Pinpoint the cell where the given text exists, returning its [X, Y] midpoint coordinate. 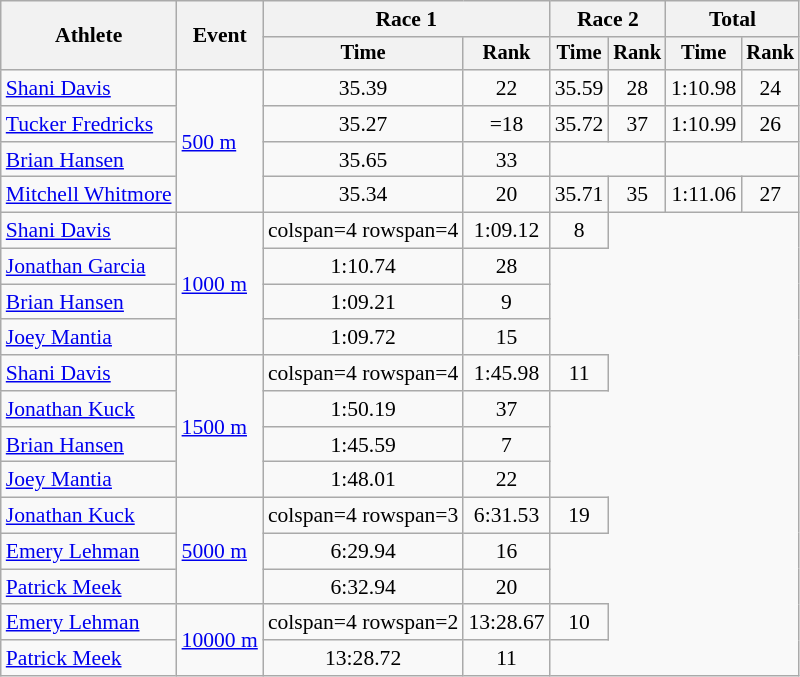
27 [770, 195]
19 [580, 516]
9 [506, 302]
35.34 [364, 195]
=18 [506, 124]
1:09.72 [364, 338]
1:10.74 [364, 267]
35.27 [364, 124]
35.71 [580, 195]
13:28.72 [364, 658]
15 [506, 338]
1:09.21 [364, 302]
Total [732, 19]
1000 m [220, 284]
6:32.94 [364, 587]
1500 m [220, 426]
8 [580, 231]
10 [580, 623]
16 [506, 552]
1:50.19 [364, 409]
26 [770, 124]
24 [770, 88]
Event [220, 36]
500 m [220, 141]
colspan=4 rowspan=2 [364, 623]
35.59 [580, 88]
colspan=4 rowspan=3 [364, 516]
35.39 [364, 88]
5000 m [220, 552]
6:29.94 [364, 552]
1:09.12 [506, 231]
Mitchell Whitmore [89, 195]
1:45.98 [506, 373]
33 [506, 160]
6:31.53 [506, 516]
35.65 [364, 160]
Athlete [89, 36]
7 [506, 445]
1:48.01 [364, 480]
1:10.99 [704, 124]
1:10.98 [704, 88]
Jonathan Garcia [89, 267]
10000 m [220, 640]
13:28.67 [506, 623]
1:11.06 [704, 195]
Race 2 [608, 19]
Race 1 [406, 19]
35 [637, 195]
35.72 [580, 124]
Tucker Fredricks [89, 124]
1:45.59 [364, 445]
